Identify which cell holds the provided text, then report its (X, Y) central coordinate. 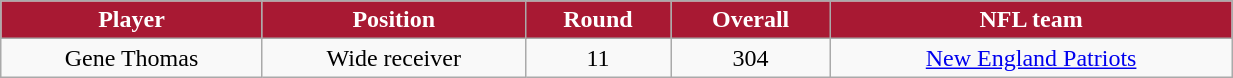
Overall (751, 20)
Wide receiver (394, 58)
11 (598, 58)
304 (751, 58)
NFL team (1032, 20)
Player (132, 20)
Gene Thomas (132, 58)
New England Patriots (1032, 58)
Round (598, 20)
Position (394, 20)
